Determine the [x, y] coordinate at the center of the cell enclosing the given text.  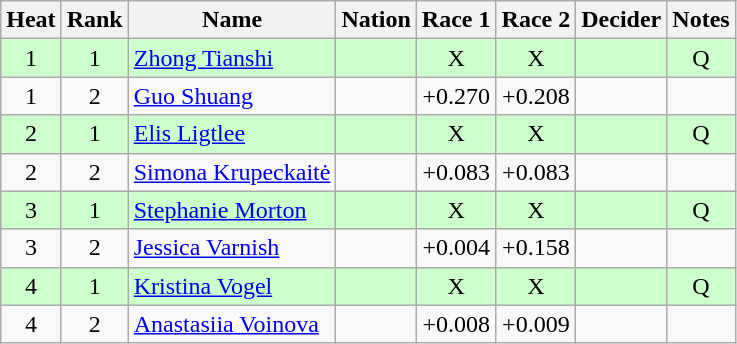
Kristina Vogel [232, 286]
+0.008 [456, 324]
Race 1 [456, 20]
Nation [376, 20]
+0.208 [536, 96]
Rank [94, 20]
+0.009 [536, 324]
Decider [622, 20]
Name [232, 20]
+0.004 [456, 248]
Anastasiia Voinova [232, 324]
Notes [701, 20]
Zhong Tianshi [232, 58]
Jessica Varnish [232, 248]
Heat [31, 20]
Stephanie Morton [232, 210]
+0.270 [456, 96]
Guo Shuang [232, 96]
+0.158 [536, 248]
Elis Ligtlee [232, 134]
Race 2 [536, 20]
Simona Krupeckaitė [232, 172]
